Pinpoint the cell where the given text exists, returning its [x, y] midpoint coordinate. 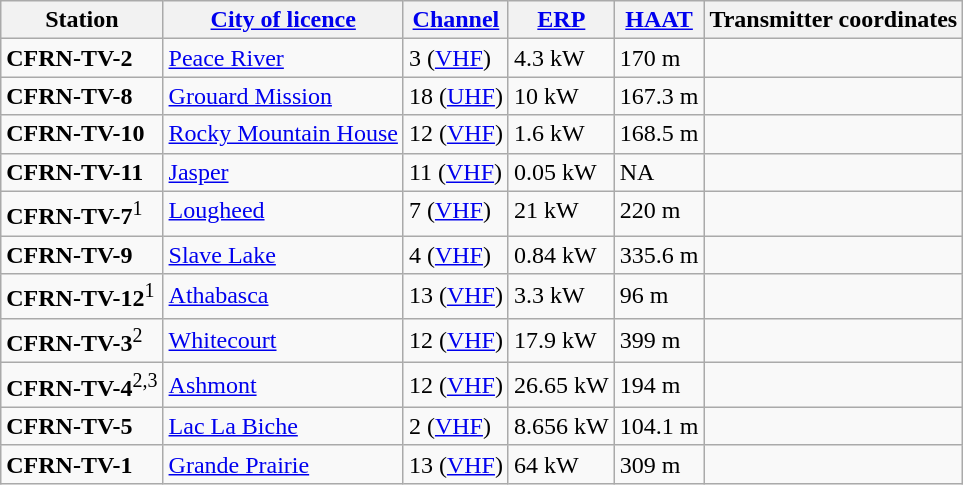
Whitecourt [283, 340]
18 (UHF) [456, 96]
167.3 m [659, 96]
Lac La Biche [283, 426]
26.65 kW [561, 386]
Ashmont [283, 386]
CFRN-TV-2 [82, 58]
64 kW [561, 464]
CFRN-TV-42,3 [82, 386]
194 m [659, 386]
Transmitter coordinates [834, 20]
CFRN-TV-9 [82, 255]
CFRN-TV-10 [82, 134]
CFRN-TV-5 [82, 426]
2 (VHF) [456, 426]
11 (VHF) [456, 172]
Slave Lake [283, 255]
335.6 m [659, 255]
220 m [659, 214]
Jasper [283, 172]
3 (VHF) [456, 58]
Athabasca [283, 296]
1.6 kW [561, 134]
Grouard Mission [283, 96]
Peace River [283, 58]
NA [659, 172]
CFRN-TV-32 [82, 340]
10 kW [561, 96]
CFRN-TV-8 [82, 96]
Rocky Mountain House [283, 134]
CFRN-TV-11 [82, 172]
7 (VHF) [456, 214]
170 m [659, 58]
3.3 kW [561, 296]
Station [82, 20]
Lougheed [283, 214]
399 m [659, 340]
104.1 m [659, 426]
4.3 kW [561, 58]
Grande Prairie [283, 464]
City of licence [283, 20]
96 m [659, 296]
8.656 kW [561, 426]
17.9 kW [561, 340]
0.05 kW [561, 172]
CFRN-TV-71 [82, 214]
309 m [659, 464]
ERP [561, 20]
HAAT [659, 20]
0.84 kW [561, 255]
CFRN-TV-1 [82, 464]
21 kW [561, 214]
4 (VHF) [456, 255]
Channel [456, 20]
CFRN-TV-121 [82, 296]
168.5 m [659, 134]
